From the cell containing the given text, extract its center point as [X, Y] coordinate. 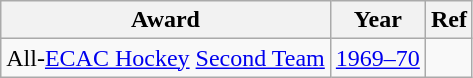
Award [166, 20]
All-ECAC Hockey Second Team [166, 58]
1969–70 [378, 58]
Year [378, 20]
Ref [448, 20]
